For the text-containing cell, return its midpoint in [x, y] coordinate format. 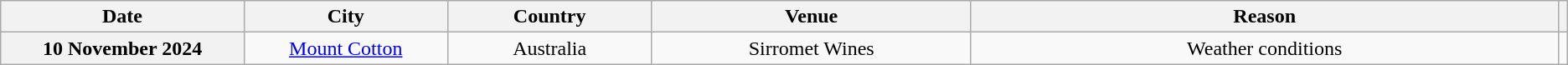
Mount Cotton [345, 48]
Date [122, 17]
Weather conditions [1265, 48]
Venue [811, 17]
Country [549, 17]
10 November 2024 [122, 48]
City [345, 17]
Reason [1265, 17]
Australia [549, 48]
Sirromet Wines [811, 48]
